Pinpoint the cell where the given text exists, returning its (x, y) midpoint coordinate. 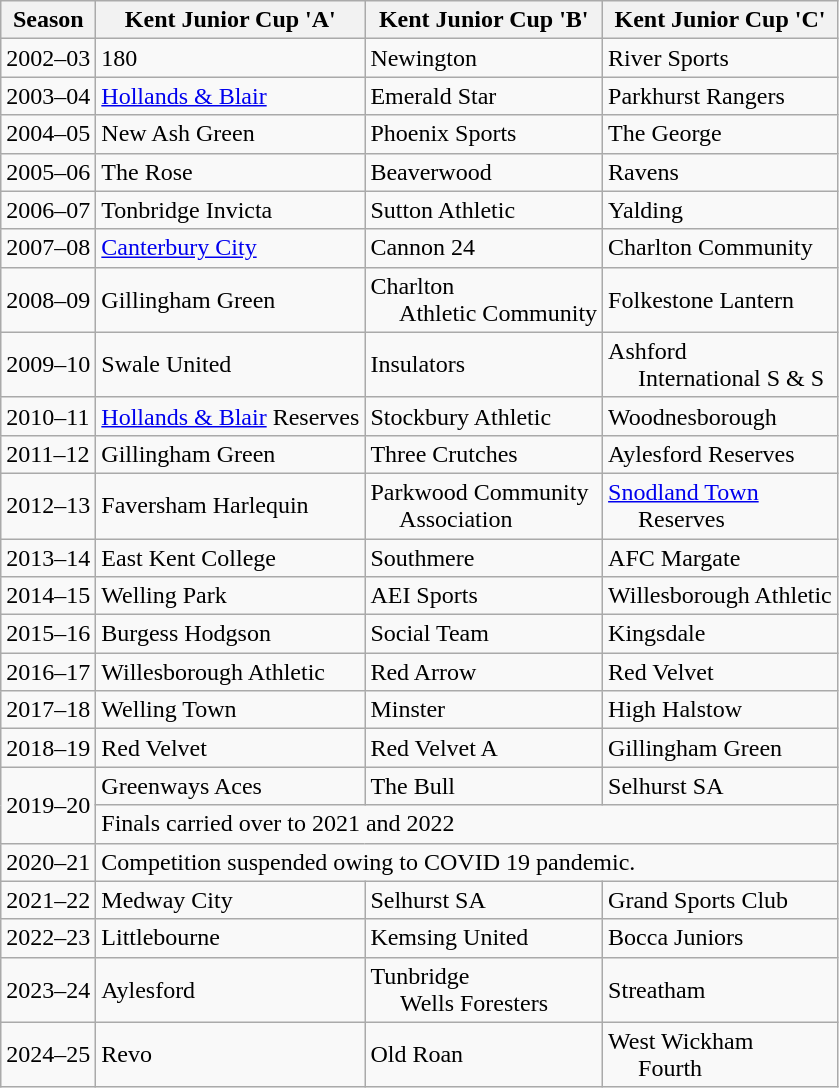
Burgess Hodgson (230, 634)
Kent Junior Cup 'A' (230, 20)
2005–06 (48, 172)
Cannon 24 (484, 248)
Kingsdale (720, 634)
Hollands & Blair Reserves (230, 416)
2003–04 (48, 96)
AEI Sports (484, 596)
Hollands & Blair (230, 96)
Charlton Athletic Community (484, 300)
Stockbury Athletic (484, 416)
Kemsing United (484, 938)
2017–18 (48, 710)
Insulators (484, 364)
2018–19 (48, 748)
2006–07 (48, 210)
2008–09 (48, 300)
Red Velvet A (484, 748)
Emerald Star (484, 96)
2007–08 (48, 248)
The George (720, 134)
2010–11 (48, 416)
New Ash Green (230, 134)
Newington (484, 58)
The Bull (484, 786)
East Kent College (230, 557)
Competition suspended owing to COVID 19 pandemic. (466, 862)
Parkwood Community Association (484, 506)
Kent Junior Cup 'C' (720, 20)
2024–25 (48, 1054)
Old Roan (484, 1054)
2009–10 (48, 364)
Tunbridge Wells Foresters (484, 990)
Woodnesborough (720, 416)
2011–12 (48, 454)
Sutton Athletic (484, 210)
Bocca Juniors (720, 938)
Welling Town (230, 710)
Folkestone Lantern (720, 300)
2019–20 (48, 805)
Tonbridge Invicta (230, 210)
Red Arrow (484, 672)
River Sports (720, 58)
Yalding (720, 210)
2021–22 (48, 900)
Streatham (720, 990)
2014–15 (48, 596)
2002–03 (48, 58)
180 (230, 58)
Grand Sports Club (720, 900)
2004–05 (48, 134)
Welling Park (230, 596)
Aylesford (230, 990)
Beaverwood (484, 172)
2023–24 (48, 990)
Faversham Harlequin (230, 506)
2015–16 (48, 634)
Canterbury City (230, 248)
2012–13 (48, 506)
Aylesford Reserves (720, 454)
Snodland Town Reserves (720, 506)
Season (48, 20)
Greenways Aces (230, 786)
Kent Junior Cup 'B' (484, 20)
Three Crutches (484, 454)
Littlebourne (230, 938)
Phoenix Sports (484, 134)
High Halstow (720, 710)
2013–14 (48, 557)
Revo (230, 1054)
2022–23 (48, 938)
West Wickham Fourth (720, 1054)
Southmere (484, 557)
Finals carried over to 2021 and 2022 (466, 824)
2020–21 (48, 862)
Minster (484, 710)
AFC Margate (720, 557)
Swale United (230, 364)
2016–17 (48, 672)
The Rose (230, 172)
Parkhurst Rangers (720, 96)
Ashford International S & S (720, 364)
Social Team (484, 634)
Charlton Community (720, 248)
Medway City (230, 900)
Ravens (720, 172)
